Determine the [x, y] coordinate at the center of the cell enclosing the given text.  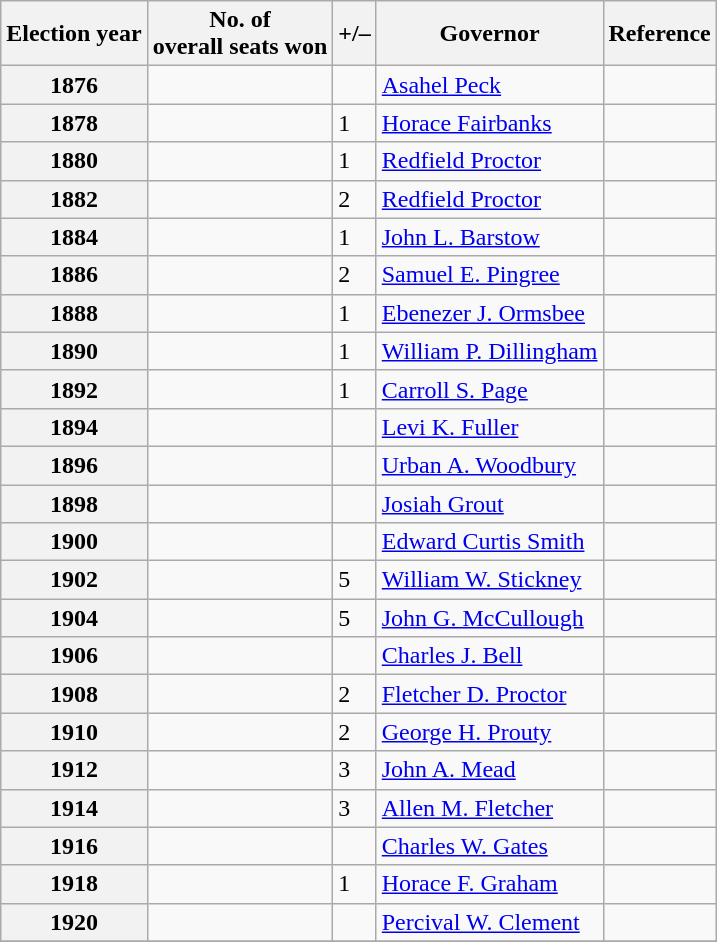
1908 [74, 694]
1890 [74, 351]
1918 [74, 884]
1892 [74, 389]
1888 [74, 313]
John L. Barstow [490, 237]
William P. Dillingham [490, 351]
Fletcher D. Proctor [490, 694]
1884 [74, 237]
Percival W. Clement [490, 922]
Urban A. Woodbury [490, 465]
Horace F. Graham [490, 884]
Governor [490, 34]
Asahel Peck [490, 85]
1898 [74, 503]
1894 [74, 427]
1920 [74, 922]
William W. Stickney [490, 580]
Levi K. Fuller [490, 427]
1912 [74, 770]
George H. Prouty [490, 732]
1886 [74, 275]
Carroll S. Page [490, 389]
Edward Curtis Smith [490, 542]
1900 [74, 542]
1880 [74, 161]
John G. McCullough [490, 618]
Horace Fairbanks [490, 123]
Allen M. Fletcher [490, 808]
Ebenezer J. Ormsbee [490, 313]
1916 [74, 846]
1878 [74, 123]
Reference [660, 34]
Samuel E. Pingree [490, 275]
No. ofoverall seats won [240, 34]
1910 [74, 732]
Josiah Grout [490, 503]
Election year [74, 34]
1896 [74, 465]
John A. Mead [490, 770]
1902 [74, 580]
1904 [74, 618]
1882 [74, 199]
1914 [74, 808]
+/– [354, 34]
1876 [74, 85]
Charles W. Gates [490, 846]
1906 [74, 656]
Charles J. Bell [490, 656]
